Scan for the cell matching the given text and deliver its [x, y] coordinate at center. 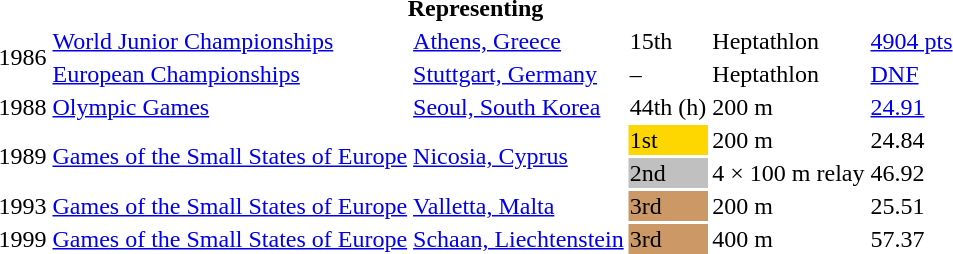
Nicosia, Cyprus [519, 156]
Athens, Greece [519, 41]
44th (h) [668, 107]
Valletta, Malta [519, 206]
Olympic Games [230, 107]
4 × 100 m relay [788, 173]
Seoul, South Korea [519, 107]
World Junior Championships [230, 41]
400 m [788, 239]
Stuttgart, Germany [519, 74]
1st [668, 140]
– [668, 74]
Schaan, Liechtenstein [519, 239]
European Championships [230, 74]
2nd [668, 173]
15th [668, 41]
